Return [x, y] of the center of cell containing provided text 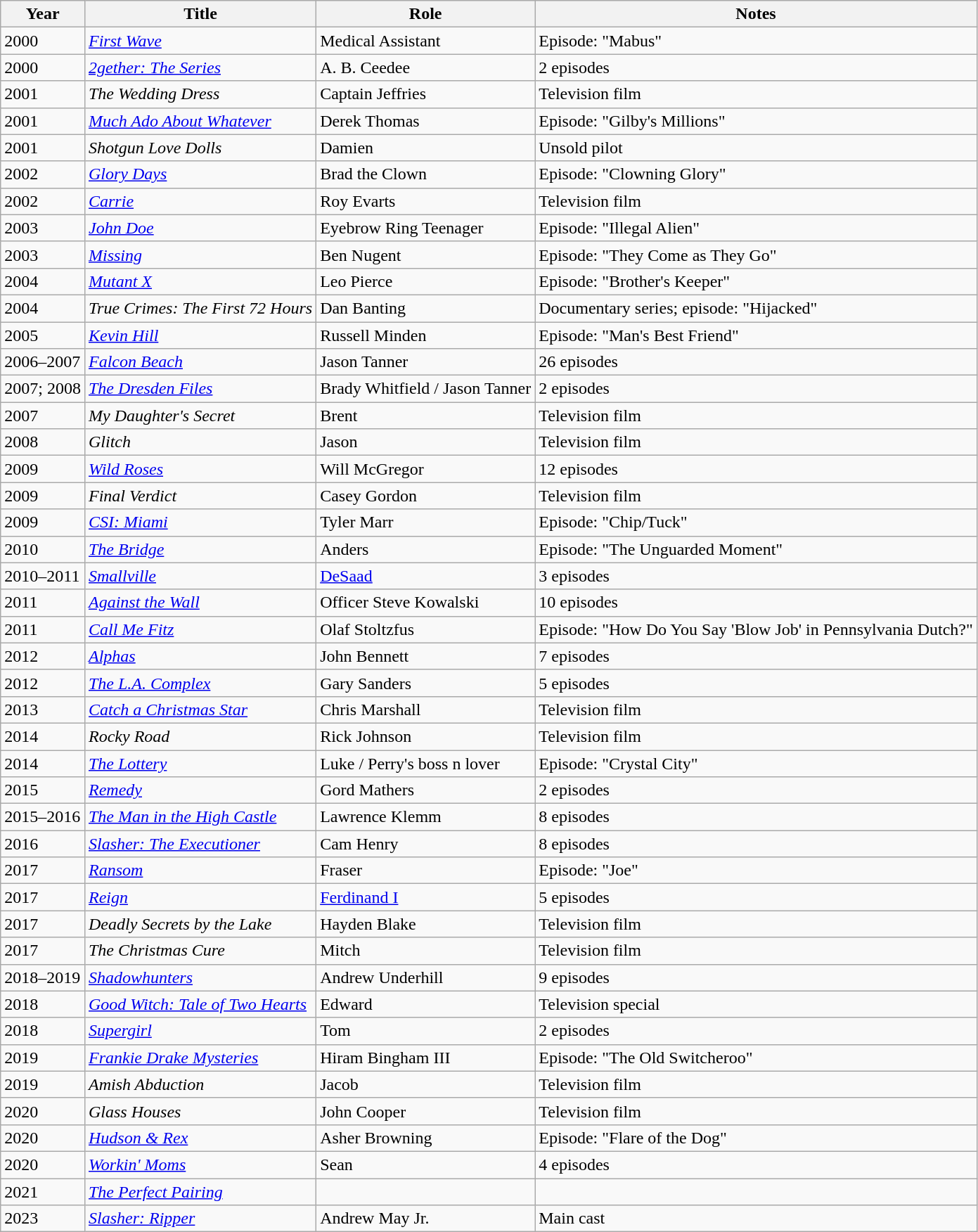
True Crimes: The First 72 Hours [200, 308]
Remedy [200, 790]
Missing [200, 255]
CSI: Miami [200, 522]
Episode: "Gilby's Millions" [757, 121]
Main cast [757, 1219]
Eyebrow Ring Teenager [426, 228]
Russell Minden [426, 335]
Brady Whitfield / Jason Tanner [426, 389]
Dan Banting [426, 308]
Episode: "Clowning Glory" [757, 174]
Carrie [200, 201]
Mutant X [200, 281]
Rick Johnson [426, 736]
Episode: "The Unguarded Moment" [757, 549]
Ben Nugent [426, 255]
10 episodes [757, 603]
Amish Abduction [200, 1084]
Catch a Christmas Star [200, 710]
Hayden Blake [426, 924]
Reign [200, 897]
2007 [43, 416]
Much Ado About Whatever [200, 121]
Final Verdict [200, 496]
2018–2019 [43, 977]
Deadly Secrets by the Lake [200, 924]
Shadowhunters [200, 977]
9 episodes [757, 977]
Episode: "How Do You Say 'Blow Job' in Pennsylvania Dutch?" [757, 629]
Alphas [200, 656]
2008 [43, 442]
Roy Evarts [426, 201]
3 episodes [757, 576]
Chris Marshall [426, 710]
Lawrence Klemm [426, 817]
12 episodes [757, 469]
The Lottery [200, 763]
Episode: "They Come as They Go" [757, 255]
The Wedding Dress [200, 94]
First Wave [200, 41]
Unsold pilot [757, 148]
2016 [43, 844]
The Dresden Files [200, 389]
Episode: "Crystal City" [757, 763]
2023 [43, 1219]
Glass Houses [200, 1111]
Documentary series; episode: "Hijacked" [757, 308]
Hudson & Rex [200, 1138]
Damien [426, 148]
Episode: "Man's Best Friend" [757, 335]
2013 [43, 710]
John Doe [200, 228]
Jason Tanner [426, 362]
Slasher: Ripper [200, 1219]
Episode: "Chip/Tuck" [757, 522]
Andrew May Jr. [426, 1219]
The Man in the High Castle [200, 817]
The Perfect Pairing [200, 1192]
Call Me Fitz [200, 629]
Title [200, 14]
Olaf Stoltzfus [426, 629]
Anders [426, 549]
Medical Assistant [426, 41]
The Bridge [200, 549]
Episode: "Joe" [757, 871]
Ferdinand I [426, 897]
26 episodes [757, 362]
Jason [426, 442]
Ransom [200, 871]
Slasher: The Executioner [200, 844]
Tom [426, 1031]
Episode: "Mabus" [757, 41]
Shotgun Love Dolls [200, 148]
Supergirl [200, 1031]
A. B. Ceedee [426, 68]
Episode: "Brother's Keeper" [757, 281]
John Bennett [426, 656]
Cam Henry [426, 844]
2gether: The Series [200, 68]
Episode: "Flare of the Dog" [757, 1138]
Rocky Road [200, 736]
Hiram Bingham III [426, 1058]
Episode: "The Old Switcheroo" [757, 1058]
Brad the Clown [426, 174]
Sean [426, 1164]
Edward [426, 1004]
Against the Wall [200, 603]
John Cooper [426, 1111]
Notes [757, 14]
Wild Roses [200, 469]
Andrew Underhill [426, 977]
Tyler Marr [426, 522]
Good Witch: Tale of Two Hearts [200, 1004]
The Christmas Cure [200, 951]
Will McGregor [426, 469]
Luke / Perry's boss n lover [426, 763]
2006–2007 [43, 362]
2005 [43, 335]
Role [426, 14]
Gary Sanders [426, 683]
Captain Jeffries [426, 94]
Year [43, 14]
Fraser [426, 871]
Episode: "Illegal Alien" [757, 228]
Falcon Beach [200, 362]
My Daughter's Secret [200, 416]
7 episodes [757, 656]
Television special [757, 1004]
4 episodes [757, 1164]
Derek Thomas [426, 121]
Frankie Drake Mysteries [200, 1058]
Workin' Moms [200, 1164]
2010 [43, 549]
The L.A. Complex [200, 683]
Glitch [200, 442]
2015–2016 [43, 817]
Kevin Hill [200, 335]
Mitch [426, 951]
2010–2011 [43, 576]
2007; 2008 [43, 389]
2021 [43, 1192]
Jacob [426, 1084]
Glory Days [200, 174]
Gord Mathers [426, 790]
Leo Pierce [426, 281]
DeSaad [426, 576]
Brent [426, 416]
Officer Steve Kowalski [426, 603]
2015 [43, 790]
Casey Gordon [426, 496]
Smallville [200, 576]
Asher Browning [426, 1138]
